Extract the [x, y] coordinate from the center of the cell holding the provided text.  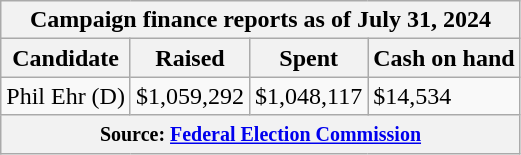
$1,048,117 [309, 96]
Raised [190, 58]
Phil Ehr (D) [66, 96]
Source: Federal Election Commission [260, 134]
$1,059,292 [190, 96]
Campaign finance reports as of July 31, 2024 [260, 20]
Spent [309, 58]
$14,534 [444, 96]
Cash on hand [444, 58]
Candidate [66, 58]
